Provide the (X, Y) coordinate of the cell's center where the given text is located.  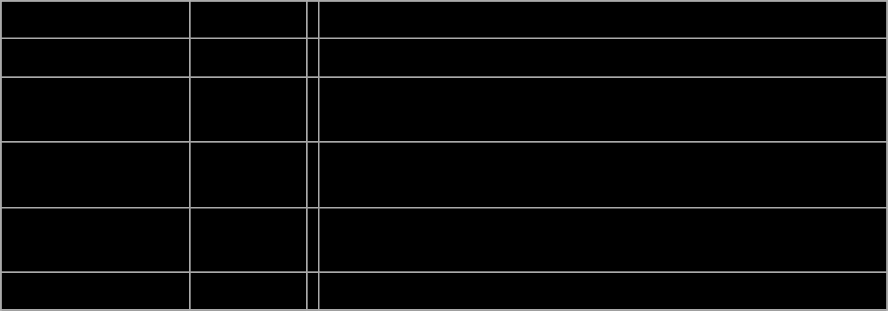
Amanda Titus (96, 291)
Savannah Harmon (96, 110)
Goaltender (249, 240)
Katelyn Fournier (96, 58)
Played for the Boston Shamrocks (JWHL)2014 JWHL First Team All-Star (604, 110)
Played for the Bluewater Junior Hawks (PWHL)Member of 2013 U18 Team Ontario Blue (604, 174)
Winner of gold medal at 2014 IIHF U18 Women’s Worlds (604, 20)
Winner of gold medal at 2014 IIHF U18 Women’s WorldsMember of 2013 U18 Team Ontario Blue (604, 240)
Lauren Lefler (96, 174)
Defense (249, 110)
Shea Tiley (96, 240)
Brielle Bellerive (96, 20)
